From the cell containing the given text, extract its center point as [X, Y] coordinate. 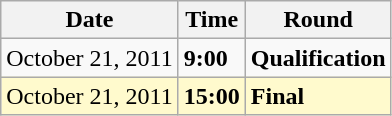
9:00 [212, 58]
15:00 [212, 96]
Date [90, 20]
Round [318, 20]
Final [318, 96]
Time [212, 20]
Qualification [318, 58]
